Return the (x, y) coordinate for the center point of the cell that contains the specified text.  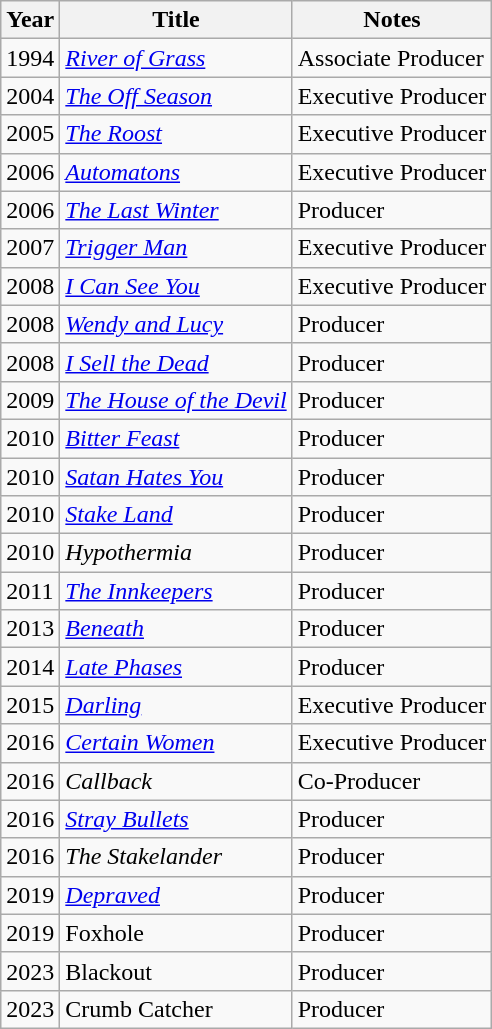
I Sell the Dead (176, 362)
The Roost (176, 134)
The Stakelander (176, 857)
Trigger Man (176, 248)
2011 (30, 591)
2009 (30, 400)
Satan Hates You (176, 477)
River of Grass (176, 58)
1994 (30, 58)
Bitter Feast (176, 438)
Automatons (176, 172)
Beneath (176, 629)
Stake Land (176, 515)
The Last Winter (176, 210)
Blackout (176, 971)
Notes (392, 20)
2015 (30, 705)
Late Phases (176, 667)
2013 (30, 629)
Stray Bullets (176, 819)
The House of the Devil (176, 400)
Crumb Catcher (176, 1009)
Darling (176, 705)
2005 (30, 134)
Depraved (176, 895)
Associate Producer (392, 58)
The Innkeepers (176, 591)
2007 (30, 248)
Hypothermia (176, 553)
2014 (30, 667)
Year (30, 20)
I Can See You (176, 286)
Foxhole (176, 933)
The Off Season (176, 96)
Callback (176, 781)
Title (176, 20)
Certain Women (176, 743)
2004 (30, 96)
Wendy and Lucy (176, 324)
Co-Producer (392, 781)
